Return (x, y) of the center of cell containing provided text 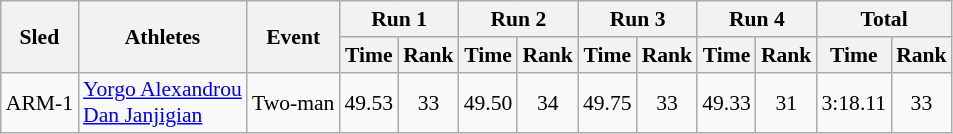
Run 4 (756, 19)
49.33 (726, 102)
Event (294, 36)
34 (548, 102)
ARM-1 (40, 102)
Run 3 (638, 19)
31 (786, 102)
Yorgo AlexandrouDan Janjigian (162, 102)
Run 2 (518, 19)
49.75 (608, 102)
Run 1 (398, 19)
49.53 (368, 102)
Sled (40, 36)
3:18.11 (854, 102)
Total (884, 19)
Two-man (294, 102)
Athletes (162, 36)
49.50 (488, 102)
